Search for the cell housing the specified text and yield its [X, Y] center coordinate. 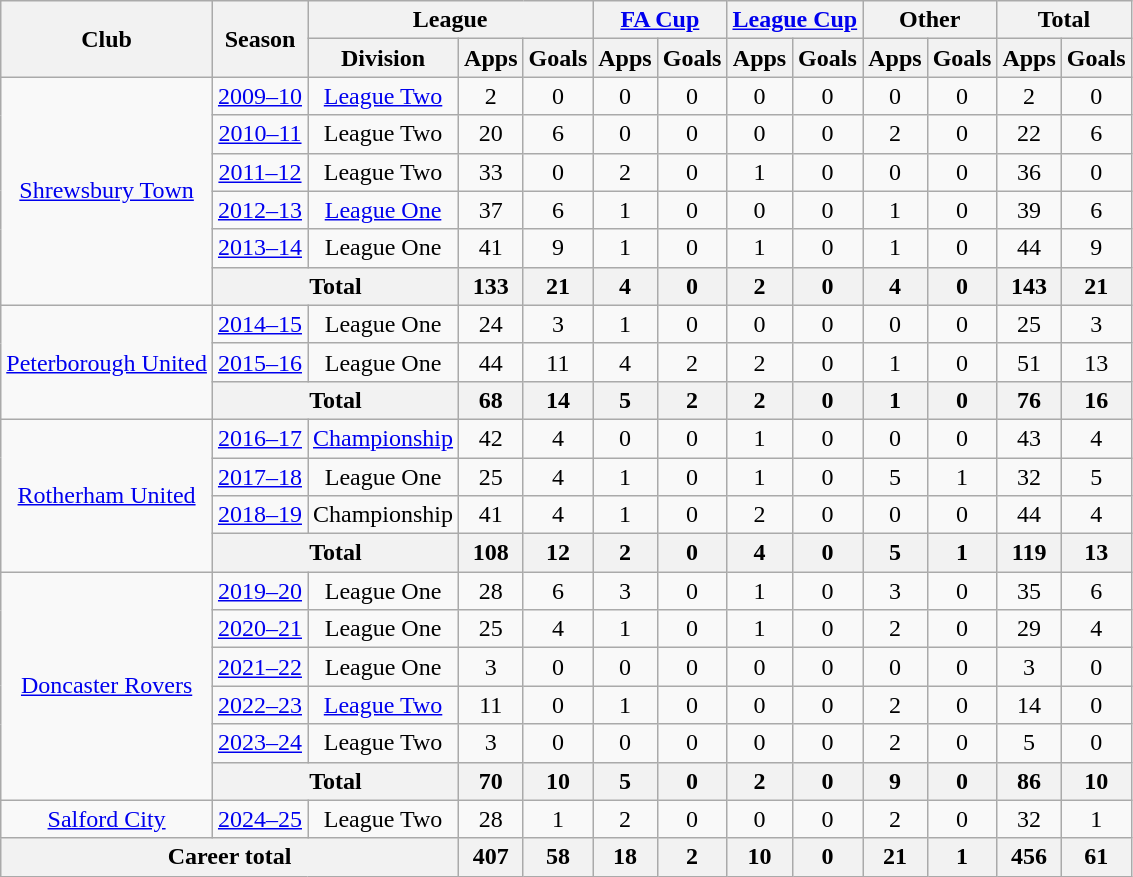
108 [491, 553]
2024–25 [260, 819]
12 [558, 553]
119 [1029, 553]
2015–16 [260, 362]
2023–24 [260, 743]
36 [1029, 172]
2010–11 [260, 134]
Other [930, 20]
Shrewsbury Town [107, 191]
76 [1029, 400]
League Cup [795, 20]
61 [1096, 857]
42 [491, 438]
2018–19 [260, 515]
43 [1029, 438]
2019–20 [260, 591]
70 [491, 781]
Peterborough United [107, 362]
Season [260, 39]
2020–21 [260, 629]
2022–23 [260, 705]
Career total [230, 857]
24 [491, 324]
20 [491, 134]
143 [1029, 286]
2016–17 [260, 438]
FA Cup [660, 20]
86 [1029, 781]
League [450, 20]
2013–14 [260, 248]
Salford City [107, 819]
2009–10 [260, 96]
29 [1029, 629]
2011–12 [260, 172]
68 [491, 400]
33 [491, 172]
35 [1029, 591]
39 [1029, 210]
2017–18 [260, 477]
Rotherham United [107, 495]
2021–22 [260, 667]
Doncaster Rovers [107, 686]
2012–13 [260, 210]
22 [1029, 134]
Division [384, 58]
58 [558, 857]
Club [107, 39]
51 [1029, 362]
37 [491, 210]
456 [1029, 857]
2014–15 [260, 324]
407 [491, 857]
16 [1096, 400]
133 [491, 286]
18 [625, 857]
